Return (x, y) of the center of cell containing provided text 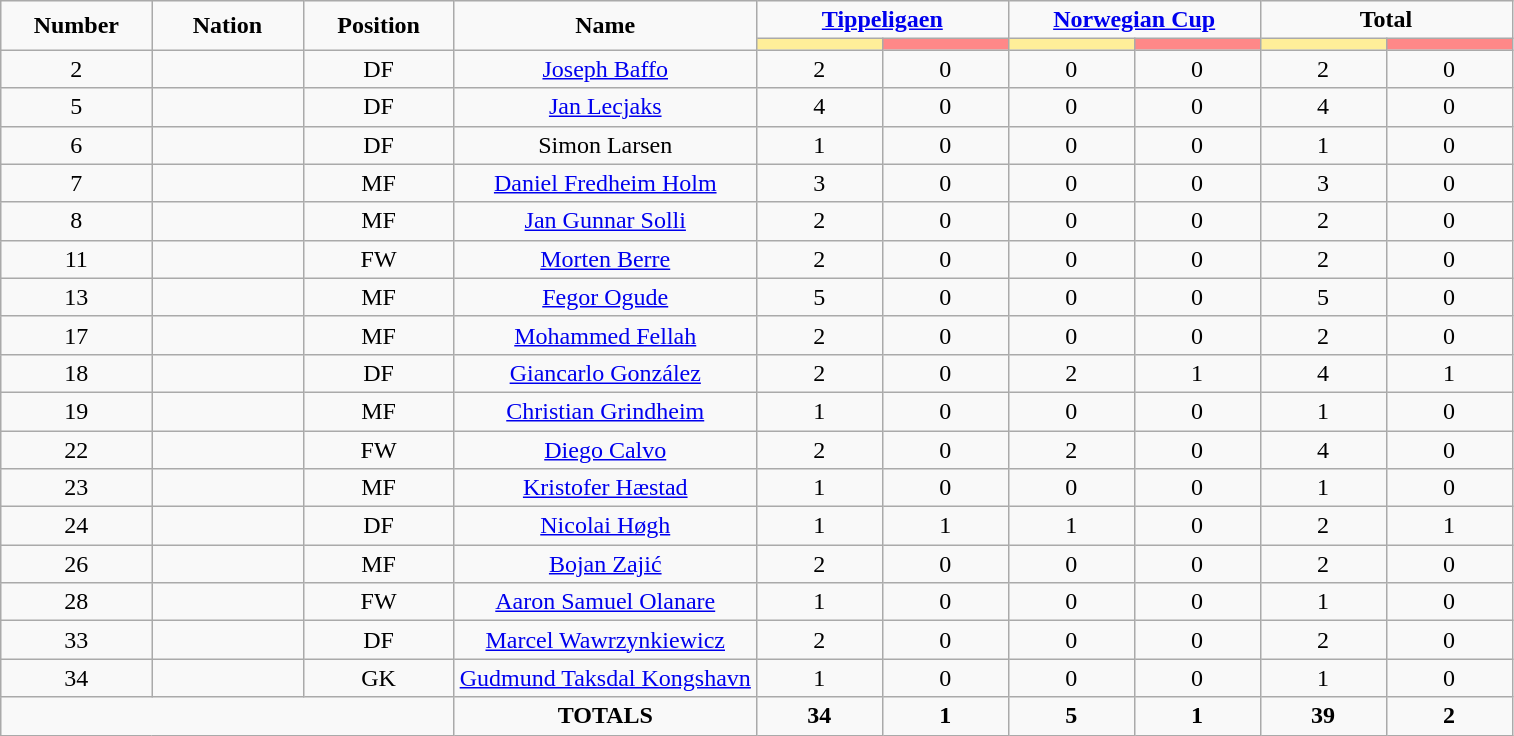
17 (76, 335)
Total (1386, 20)
Jan Gunnar Solli (605, 221)
Daniel Fredheim Holm (605, 183)
Christian Grindheim (605, 411)
19 (76, 411)
7 (76, 183)
Fegor Ogude (605, 297)
26 (76, 564)
39 (1323, 716)
11 (76, 259)
Simon Larsen (605, 145)
Mohammed Fellah (605, 335)
23 (76, 488)
TOTALS (605, 716)
Bojan Zajić (605, 564)
GK (378, 678)
Kristofer Hæstad (605, 488)
Marcel Wawrzynkiewicz (605, 640)
Name (605, 26)
Aaron Samuel Olanare (605, 602)
28 (76, 602)
Tippeligaen (882, 20)
8 (76, 221)
13 (76, 297)
33 (76, 640)
Giancarlo González (605, 373)
Morten Berre (605, 259)
Nicolai Høgh (605, 526)
6 (76, 145)
Jan Lecjaks (605, 107)
22 (76, 449)
24 (76, 526)
Joseph Baffo (605, 69)
18 (76, 373)
Number (76, 26)
Diego Calvo (605, 449)
Norwegian Cup (1134, 20)
Nation (228, 26)
Position (378, 26)
Gudmund Taksdal Kongshavn (605, 678)
